Pinpoint the cell where the given text exists, returning its [X, Y] midpoint coordinate. 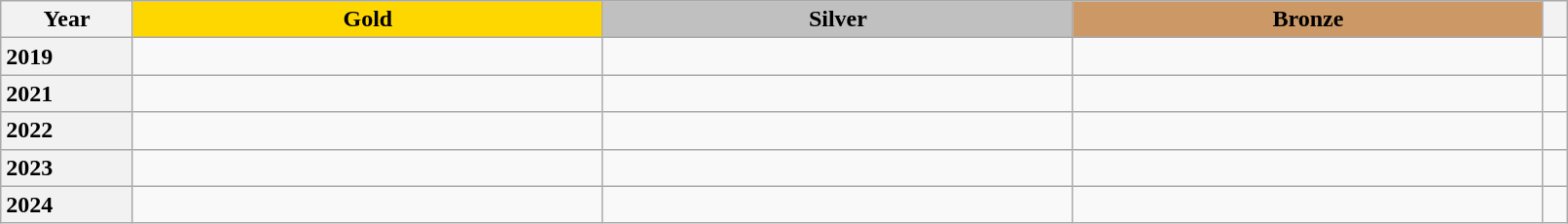
2021 [67, 93]
2022 [67, 131]
Year [67, 19]
2024 [67, 205]
Bronze [1308, 19]
2019 [67, 56]
2023 [67, 168]
Gold [368, 19]
Silver [837, 19]
